Locate the cell with the specified text and output its [X, Y] center coordinate. 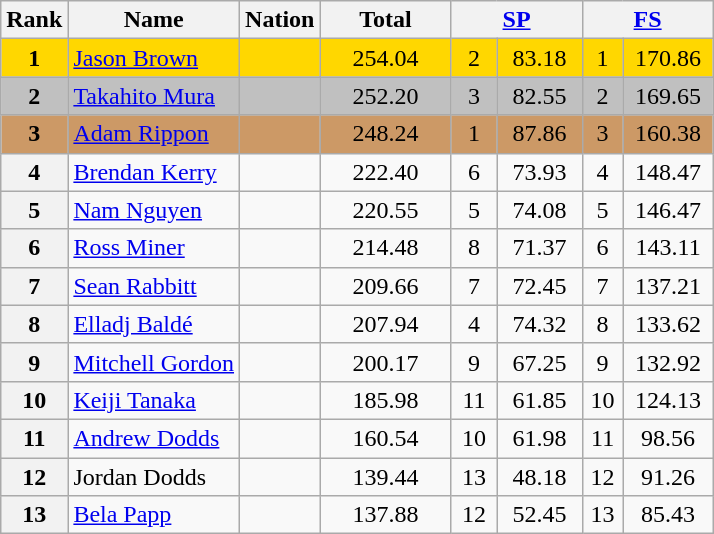
222.40 [386, 172]
214.48 [386, 248]
91.26 [668, 477]
61.85 [540, 400]
220.55 [386, 210]
61.98 [540, 438]
170.86 [668, 58]
67.25 [540, 362]
Total [386, 20]
185.98 [386, 400]
132.92 [668, 362]
Jordan Dodds [154, 477]
82.55 [540, 96]
85.43 [668, 515]
FS [648, 20]
139.44 [386, 477]
52.45 [540, 515]
Bela Papp [154, 515]
124.13 [668, 400]
Andrew Dodds [154, 438]
160.38 [668, 134]
Nam Nguyen [154, 210]
Sean Rabbitt [154, 286]
169.65 [668, 96]
209.66 [386, 286]
71.37 [540, 248]
Jason Brown [154, 58]
Nation [280, 20]
Elladj Baldé [154, 324]
73.93 [540, 172]
48.18 [540, 477]
SP [516, 20]
200.17 [386, 362]
Adam Rippon [154, 134]
Takahito Mura [154, 96]
Name [154, 20]
146.47 [668, 210]
Brendan Kerry [154, 172]
74.32 [540, 324]
137.21 [668, 286]
148.47 [668, 172]
Mitchell Gordon [154, 362]
Rank [34, 20]
137.88 [386, 515]
87.86 [540, 134]
207.94 [386, 324]
Keiji Tanaka [154, 400]
74.08 [540, 210]
143.11 [668, 248]
252.20 [386, 96]
160.54 [386, 438]
133.62 [668, 324]
98.56 [668, 438]
72.45 [540, 286]
254.04 [386, 58]
Ross Miner [154, 248]
248.24 [386, 134]
83.18 [540, 58]
